Identify which cell holds the provided text, then report its (X, Y) central coordinate. 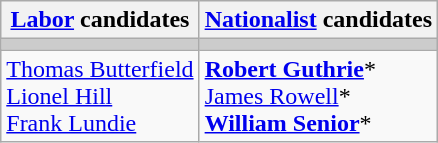
Robert Guthrie*James Rowell*William Senior* (318, 96)
Labor candidates (100, 20)
Nationalist candidates (318, 20)
Thomas ButterfieldLionel HillFrank Lundie (100, 96)
